Provide the (X, Y) coordinate of the cell's center where the given text is located.  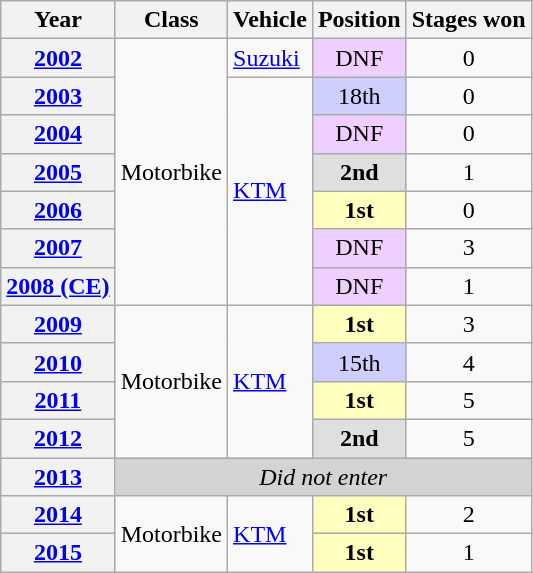
18th (359, 96)
2011 (58, 400)
2013 (58, 477)
15th (359, 362)
2007 (58, 248)
Suzuki (270, 58)
Stages won (468, 20)
Class (171, 20)
2015 (58, 553)
2003 (58, 96)
2012 (58, 438)
Did not enter (323, 477)
4 (468, 362)
2008 (CE) (58, 286)
Vehicle (270, 20)
2 (468, 515)
2014 (58, 515)
2006 (58, 210)
2009 (58, 324)
2005 (58, 172)
2004 (58, 134)
2010 (58, 362)
Position (359, 20)
2002 (58, 58)
Year (58, 20)
